Search for the cell housing the specified text and yield its [x, y] center coordinate. 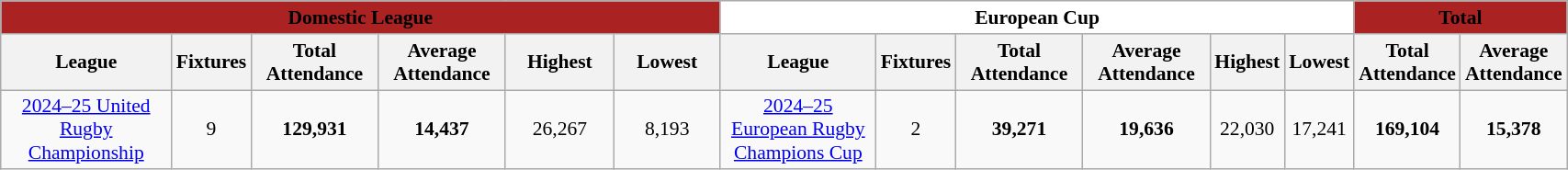
169,104 [1407, 130]
2024–25 United Rugby Championship [86, 130]
129,931 [314, 130]
2 [916, 130]
39,271 [1020, 130]
Total [1461, 17]
15,378 [1514, 130]
2024–25 European Rugby Champions Cup [798, 130]
8,193 [667, 130]
17,241 [1319, 130]
Domestic League [360, 17]
26,267 [559, 130]
9 [211, 130]
European Cup [1037, 17]
19,636 [1146, 130]
22,030 [1247, 130]
14,437 [443, 130]
